Detect which cell encompasses the target text, then output its (X, Y) center coordinate. 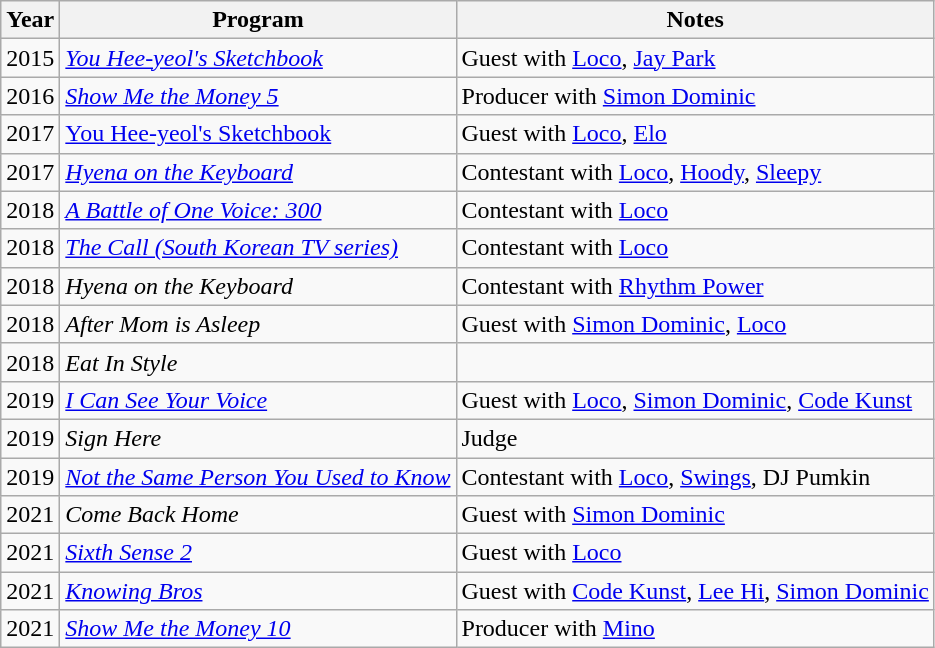
Guest with Loco, Elo (695, 134)
2015 (30, 58)
Guest with Loco (695, 553)
Contestant with Rhythm Power (695, 286)
A Battle of One Voice: 300 (258, 210)
Show Me the Money 5 (258, 96)
Judge (695, 438)
Guest with Simon Dominic, Loco (695, 324)
Producer with Simon Dominic (695, 96)
Guest with Code Kunst, Lee Hi, Simon Dominic (695, 591)
After Mom is Asleep (258, 324)
2016 (30, 96)
Year (30, 20)
Not the Same Person You Used to Know (258, 477)
I Can See Your Voice (258, 400)
Guest with Loco, Jay Park (695, 58)
The Call (South Korean TV series) (258, 248)
Guest with Loco, Simon Dominic, Code Kunst (695, 400)
Sign Here (258, 438)
Producer with Mino (695, 629)
Show Me the Money 10 (258, 629)
Sixth Sense 2 (258, 553)
Program (258, 20)
Guest with Simon Dominic (695, 515)
Knowing Bros (258, 591)
Eat In Style (258, 362)
Contestant with Loco, Swings, DJ Pumkin (695, 477)
Come Back Home (258, 515)
Contestant with Loco, Hoody, Sleepy (695, 172)
Notes (695, 20)
